Determine the (X, Y) coordinate at the center of the cell enclosing the given text.  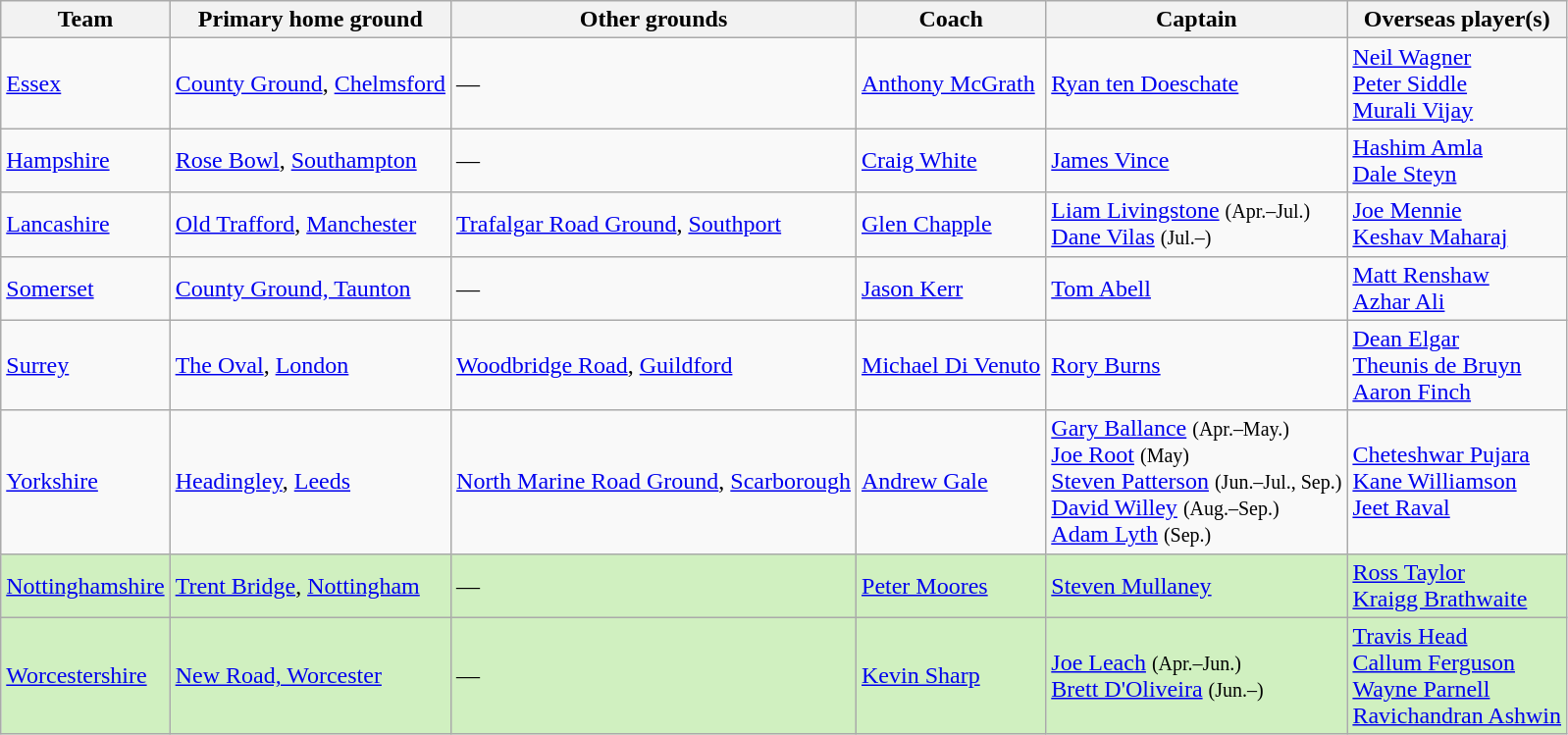
County Ground, Chelmsford (310, 83)
Craig White (952, 161)
Somerset (85, 289)
Woodbridge Road, Guildford (653, 365)
Yorkshire (85, 482)
Lancashire (85, 224)
Andrew Gale (952, 482)
Captain (1197, 20)
Hashim Amla Dale Steyn (1457, 161)
Essex (85, 83)
Team (85, 20)
Kevin Sharp (952, 675)
Rory Burns (1197, 365)
Glen Chapple (952, 224)
Anthony McGrath (952, 83)
James Vince (1197, 161)
The Oval, London (310, 365)
Ross Taylor Kraigg Brathwaite (1457, 585)
Peter Moores (952, 585)
Neil Wagner Peter Siddle Murali Vijay (1457, 83)
Steven Mullaney (1197, 585)
Tom Abell (1197, 289)
Headingley, Leeds (310, 482)
Old Trafford, Manchester (310, 224)
Overseas player(s) (1457, 20)
North Marine Road Ground, Scarborough (653, 482)
Other grounds (653, 20)
County Ground, Taunton (310, 289)
Matt Renshaw Azhar Ali (1457, 289)
Travis Head Callum Ferguson Wayne Parnell Ravichandran Ashwin (1457, 675)
Trafalgar Road Ground, Southport (653, 224)
Jason Kerr (952, 289)
Surrey (85, 365)
Hampshire (85, 161)
Ryan ten Doeschate (1197, 83)
Liam Livingstone (Apr.–Jul.) Dane Vilas (Jul.–) (1197, 224)
New Road, Worcester (310, 675)
Rose Bowl, Southampton (310, 161)
Nottinghamshire (85, 585)
Joe Mennie Keshav Maharaj (1457, 224)
Worcestershire (85, 675)
Dean Elgar Theunis de Bruyn Aaron Finch (1457, 365)
Cheteshwar Pujara Kane Williamson Jeet Raval (1457, 482)
Coach (952, 20)
Primary home ground (310, 20)
Joe Leach (Apr.–Jun.) Brett D'Oliveira (Jun.–) (1197, 675)
Trent Bridge, Nottingham (310, 585)
Gary Ballance (Apr.–May.) Joe Root (May) Steven Patterson (Jun.–Jul., Sep.) David Willey (Aug.–Sep.) Adam Lyth (Sep.) (1197, 482)
Michael Di Venuto (952, 365)
